From the cell containing the given text, extract its center point as (x, y) coordinate. 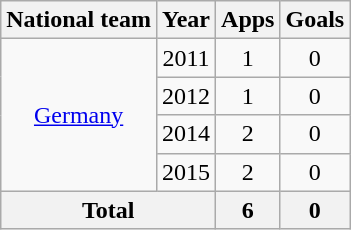
2014 (186, 134)
2011 (186, 58)
Total (108, 210)
Goals (315, 20)
2012 (186, 96)
Year (186, 20)
Apps (248, 20)
6 (248, 210)
Germany (79, 115)
2015 (186, 172)
National team (79, 20)
